Provide the [X, Y] coordinate of the cell's center where the given text is located.  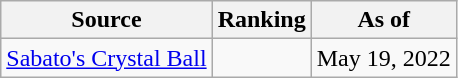
Source [106, 20]
Ranking [262, 20]
As of [384, 20]
Sabato's Crystal Ball [106, 58]
May 19, 2022 [384, 58]
